From the cell containing the given text, extract its center point as [X, Y] coordinate. 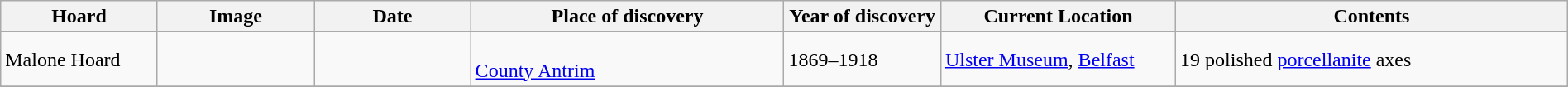
County Antrim [627, 60]
1869–1918 [862, 60]
Image [235, 17]
Place of discovery [627, 17]
Contents [1372, 17]
Malone Hoard [79, 60]
19 polished porcellanite axes [1372, 60]
Current Location [1058, 17]
Ulster Museum, Belfast [1058, 60]
Date [392, 17]
Hoard [79, 17]
Year of discovery [862, 17]
